Detect which cell encompasses the target text, then output its (x, y) center coordinate. 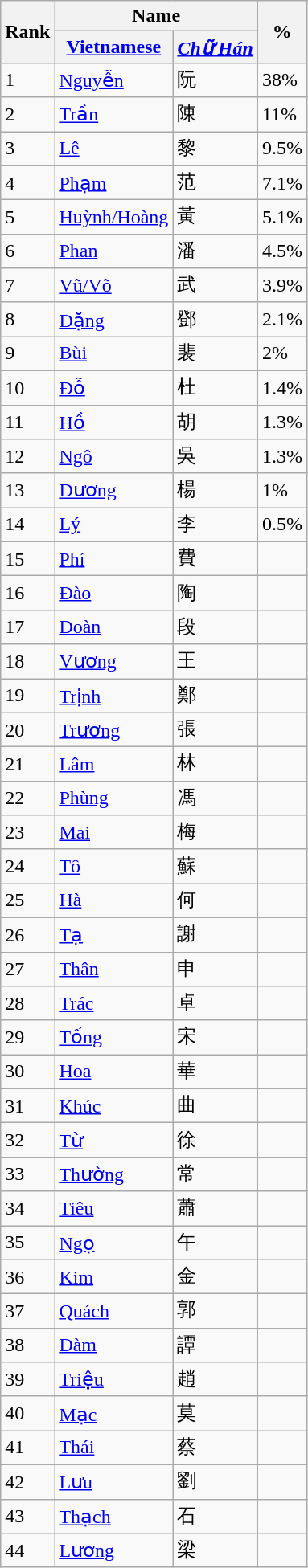
19 (27, 696)
陳 (216, 114)
22 (27, 798)
14 (27, 525)
Bùi (114, 353)
Tiêu (114, 1208)
15 (27, 559)
24 (27, 866)
Thường (114, 1174)
杜 (216, 387)
何 (216, 901)
吳 (216, 456)
Thái (114, 1448)
Hoa (114, 1072)
Thạch (114, 1517)
29 (27, 1038)
20 (27, 729)
費 (216, 559)
Phạm (114, 183)
阮 (216, 80)
Triệu (114, 1380)
Trương (114, 729)
9 (27, 353)
午 (216, 1243)
Đỗ (114, 387)
Tạ (114, 935)
華 (216, 1072)
30 (27, 1072)
3 (27, 149)
馮 (216, 798)
鄧 (216, 320)
Lương (114, 1550)
Lê (114, 149)
Đào (114, 593)
蕭 (216, 1208)
0.5% (281, 525)
林 (216, 765)
Đoàn (114, 627)
39 (27, 1380)
Ngô (114, 456)
Hồ (114, 423)
41 (27, 1448)
% (281, 32)
Vietnamese (114, 47)
Mạc (114, 1414)
Phùng (114, 798)
8 (27, 320)
35 (27, 1243)
26 (27, 935)
Quách (114, 1311)
Thân (114, 969)
范 (216, 183)
43 (27, 1517)
Name (156, 16)
Vũ/Võ (114, 286)
5 (27, 217)
宋 (216, 1038)
12 (27, 456)
李 (216, 525)
37 (27, 1311)
郭 (216, 1311)
蔡 (216, 1448)
40 (27, 1414)
徐 (216, 1141)
32 (27, 1141)
Lưu (114, 1481)
17 (27, 627)
6 (27, 251)
Trịnh (114, 696)
申 (216, 969)
楊 (216, 490)
1 (27, 80)
18 (27, 662)
Phan (114, 251)
36 (27, 1277)
Đàm (114, 1345)
段 (216, 627)
梅 (216, 832)
4.5% (281, 251)
裴 (216, 353)
莫 (216, 1414)
蘇 (216, 866)
潘 (216, 251)
9.5% (281, 149)
7 (27, 286)
5.1% (281, 217)
Tô (114, 866)
21 (27, 765)
譚 (216, 1345)
Khúc (114, 1105)
謝 (216, 935)
4 (27, 183)
Mai (114, 832)
鄭 (216, 696)
梁 (216, 1550)
王 (216, 662)
11 (27, 423)
38 (27, 1345)
Đặng (114, 320)
常 (216, 1174)
27 (27, 969)
2.1% (281, 320)
31 (27, 1105)
Vương (114, 662)
Dương (114, 490)
28 (27, 1004)
34 (27, 1208)
1% (281, 490)
38% (281, 80)
Trác (114, 1004)
Phí (114, 559)
劉 (216, 1481)
張 (216, 729)
胡 (216, 423)
Từ (114, 1141)
Ngọ (114, 1243)
44 (27, 1550)
趙 (216, 1380)
23 (27, 832)
黎 (216, 149)
Kim (114, 1277)
10 (27, 387)
黃 (216, 217)
11% (281, 114)
3.9% (281, 286)
1.4% (281, 387)
Trần (114, 114)
Tống (114, 1038)
33 (27, 1174)
石 (216, 1517)
陶 (216, 593)
金 (216, 1277)
Hà (114, 901)
Rank (27, 32)
卓 (216, 1004)
Nguyễn (114, 80)
Chữ Hán (216, 47)
2% (281, 353)
13 (27, 490)
Huỳnh/Hoàng (114, 217)
Lý (114, 525)
曲 (216, 1105)
25 (27, 901)
2 (27, 114)
Lâm (114, 765)
武 (216, 286)
42 (27, 1481)
16 (27, 593)
7.1% (281, 183)
